Capture the cell that displays the provided text and extract its (X, Y) central coordinate. 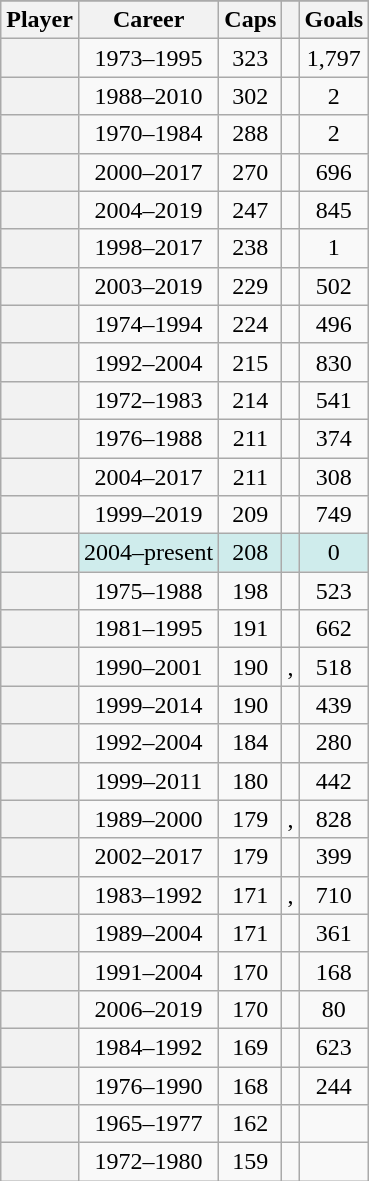
1999–2014 (148, 705)
828 (334, 819)
302 (250, 96)
191 (250, 629)
2000–2017 (148, 172)
280 (334, 743)
159 (250, 1162)
2002–2017 (148, 857)
1999–2019 (148, 515)
2004–present (148, 553)
244 (334, 1085)
1989–2000 (148, 819)
1989–2004 (148, 933)
442 (334, 781)
1988–2010 (148, 96)
224 (250, 324)
209 (250, 515)
288 (250, 134)
361 (334, 933)
238 (250, 248)
1990–2001 (148, 667)
1974–1994 (148, 324)
1976–1988 (148, 438)
247 (250, 210)
1981–1995 (148, 629)
1,797 (334, 58)
270 (250, 172)
518 (334, 667)
374 (334, 438)
845 (334, 210)
2003–2019 (148, 286)
80 (334, 1009)
2004–2017 (148, 477)
2006–2019 (148, 1009)
1998–2017 (148, 248)
1991–2004 (148, 971)
Career (148, 20)
1984–1992 (148, 1047)
696 (334, 172)
1983–1992 (148, 895)
662 (334, 629)
198 (250, 591)
1973–1995 (148, 58)
180 (250, 781)
1972–1983 (148, 400)
214 (250, 400)
541 (334, 400)
710 (334, 895)
208 (250, 553)
502 (334, 286)
749 (334, 515)
830 (334, 362)
1976–1990 (148, 1085)
439 (334, 705)
623 (334, 1047)
Caps (250, 20)
1970–1984 (148, 134)
162 (250, 1124)
184 (250, 743)
323 (250, 58)
215 (250, 362)
523 (334, 591)
1 (334, 248)
Player (40, 20)
229 (250, 286)
169 (250, 1047)
2004–2019 (148, 210)
1972–1980 (148, 1162)
0 (334, 553)
308 (334, 477)
399 (334, 857)
1999–2011 (148, 781)
1965–1977 (148, 1124)
496 (334, 324)
Goals (334, 20)
1975–1988 (148, 591)
